Return [X, Y] of the center of cell containing provided text 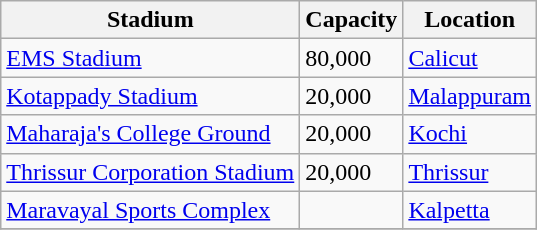
Kalpetta [470, 210]
EMS Stadium [150, 58]
Kotappady Stadium [150, 96]
Maharaja's College Ground [150, 134]
Kochi [470, 134]
Maravayal Sports Complex [150, 210]
Calicut [470, 58]
Location [470, 20]
Capacity [352, 20]
80,000 [352, 58]
Thrissur Corporation Stadium [150, 172]
Stadium [150, 20]
Malappuram [470, 96]
Thrissur [470, 172]
